Detect which cell encompasses the target text, then output its (X, Y) center coordinate. 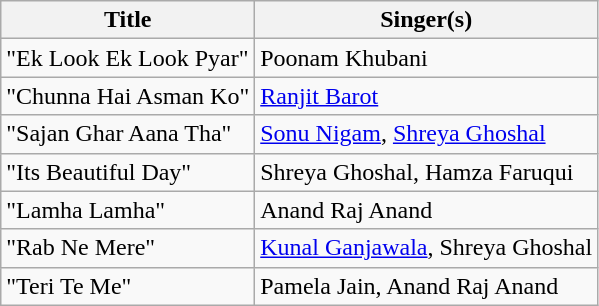
"Teri Te Me" (128, 286)
Title (128, 20)
"Ek Look Ek Look Pyar" (128, 58)
"Lamha Lamha" (128, 210)
Ranjit Barot (426, 96)
"Rab Ne Mere" (128, 248)
Singer(s) (426, 20)
"Chunna Hai Asman Ko" (128, 96)
Shreya Ghoshal, Hamza Faruqui (426, 172)
Anand Raj Anand (426, 210)
"Its Beautiful Day" (128, 172)
Pamela Jain, Anand Raj Anand (426, 286)
"Sajan Ghar Aana Tha" (128, 134)
Kunal Ganjawala, Shreya Ghoshal (426, 248)
Sonu Nigam, Shreya Ghoshal (426, 134)
Poonam Khubani (426, 58)
